Provide the [x, y] coordinate of the cell's center where the given text is located.  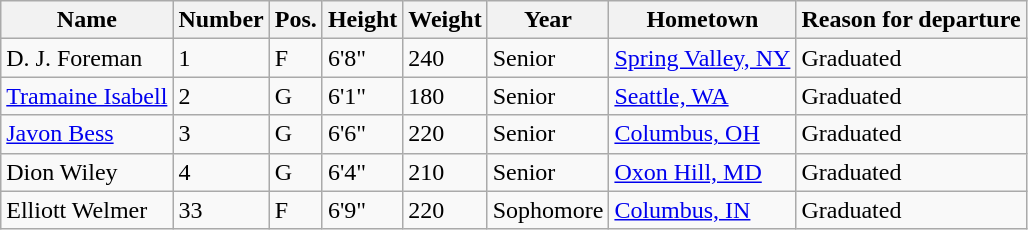
210 [445, 172]
Number [221, 20]
Pos. [296, 20]
Spring Valley, NY [702, 58]
4 [221, 172]
Hometown [702, 20]
2 [221, 96]
Oxon Hill, MD [702, 172]
33 [221, 210]
6'4" [362, 172]
6'8" [362, 58]
Weight [445, 20]
Seattle, WA [702, 96]
Tramaine Isabell [87, 96]
6'6" [362, 134]
Columbus, OH [702, 134]
180 [445, 96]
6'1" [362, 96]
D. J. Foreman [87, 58]
Columbus, IN [702, 210]
Year [548, 20]
Reason for departure [911, 20]
Javon Bess [87, 134]
Elliott Welmer [87, 210]
Sophomore [548, 210]
3 [221, 134]
1 [221, 58]
Name [87, 20]
Dion Wiley [87, 172]
240 [445, 58]
Height [362, 20]
6'9" [362, 210]
